Identify which cell holds the provided text, then report its [x, y] central coordinate. 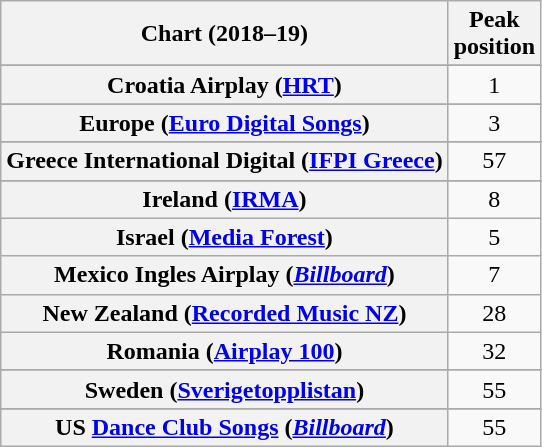
57 [494, 161]
Europe (Euro Digital Songs) [224, 123]
Peakposition [494, 34]
New Zealand (Recorded Music NZ) [224, 313]
Sweden (Sverigetopplistan) [224, 389]
1 [494, 85]
Israel (Media Forest) [224, 237]
Croatia Airplay (HRT) [224, 85]
US Dance Club Songs (Billboard) [224, 427]
32 [494, 351]
Mexico Ingles Airplay (Billboard) [224, 275]
Ireland (IRMA) [224, 199]
Romania (Airplay 100) [224, 351]
8 [494, 199]
3 [494, 123]
28 [494, 313]
Greece International Digital (IFPI Greece) [224, 161]
7 [494, 275]
Chart (2018–19) [224, 34]
5 [494, 237]
